Output the (x, y) coordinate of the center of the cell containing the given text.  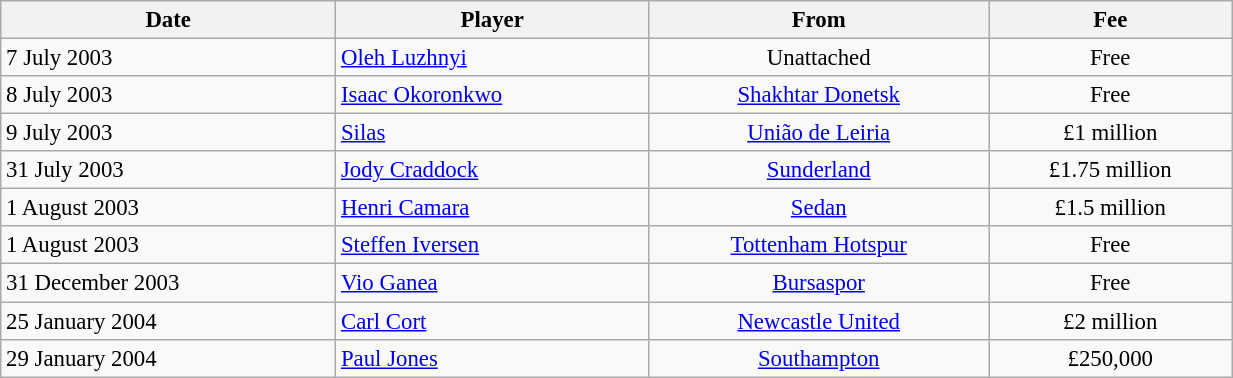
£1.5 million (1110, 208)
£1.75 million (1110, 170)
£1 million (1110, 133)
Oleh Luzhnyi (492, 58)
Southampton (819, 358)
Jody Craddock (492, 170)
Player (492, 20)
31 July 2003 (168, 170)
Isaac Okoronkwo (492, 95)
Steffen Iversen (492, 245)
Bursaspor (819, 283)
£2 million (1110, 321)
União de Leiria (819, 133)
Newcastle United (819, 321)
£250,000 (1110, 358)
From (819, 20)
Sedan (819, 208)
Silas (492, 133)
Date (168, 20)
7 July 2003 (168, 58)
8 July 2003 (168, 95)
Shakhtar Donetsk (819, 95)
Sunderland (819, 170)
Fee (1110, 20)
9 July 2003 (168, 133)
Henri Camara (492, 208)
29 January 2004 (168, 358)
Vio Ganea (492, 283)
Tottenham Hotspur (819, 245)
25 January 2004 (168, 321)
Carl Cort (492, 321)
31 December 2003 (168, 283)
Unattached (819, 58)
Paul Jones (492, 358)
